Determine the [X, Y] coordinate at the center of the cell enclosing the given text.  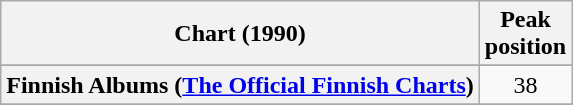
Finnish Albums (The Official Finnish Charts) [240, 85]
38 [525, 85]
Chart (1990) [240, 34]
Peakposition [525, 34]
